Detect which cell encompasses the target text, then output its [X, Y] center coordinate. 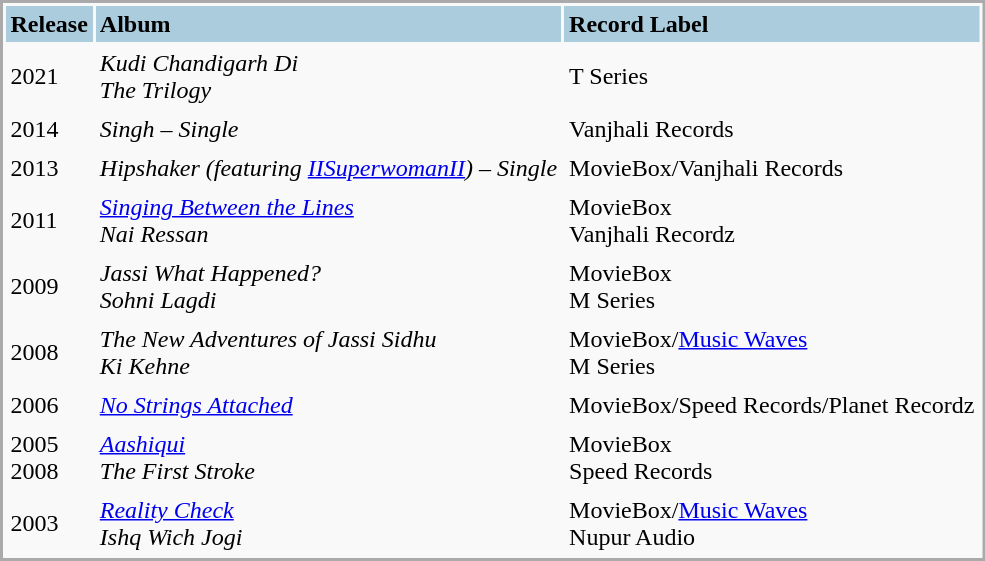
2011 [49, 220]
Kudi Chandigarh Di The Trilogy [328, 76]
MovieBox/Vanjhali Records [772, 168]
MovieBoxVanjhali Recordz [772, 220]
2013 [49, 168]
MovieBoxM Series [772, 286]
No Strings Attached [328, 405]
Singh – Single [328, 129]
Record Label [772, 24]
2006 [49, 405]
Release [49, 24]
2009 [49, 286]
Album [328, 24]
MovieBox/Music WavesNupur Audio [772, 524]
MovieBox/Music WavesM Series [772, 352]
Hipshaker (featuring IISuperwomanII) – Single [328, 168]
2021 [49, 76]
2008 [49, 352]
Jassi What Happened?Sohni Lagdi [328, 286]
Vanjhali Records [772, 129]
Singing Between the LinesNai Ressan [328, 220]
AashiquiThe First Stroke [328, 458]
20052008 [49, 458]
MovieBoxSpeed Records [772, 458]
2003 [49, 524]
MovieBox/Speed Records/Planet Recordz [772, 405]
The New Adventures of Jassi SidhuKi Kehne [328, 352]
T Series [772, 76]
2014 [49, 129]
Reality CheckIshq Wich Jogi [328, 524]
